Locate the cell with the specified text and output its (X, Y) center coordinate. 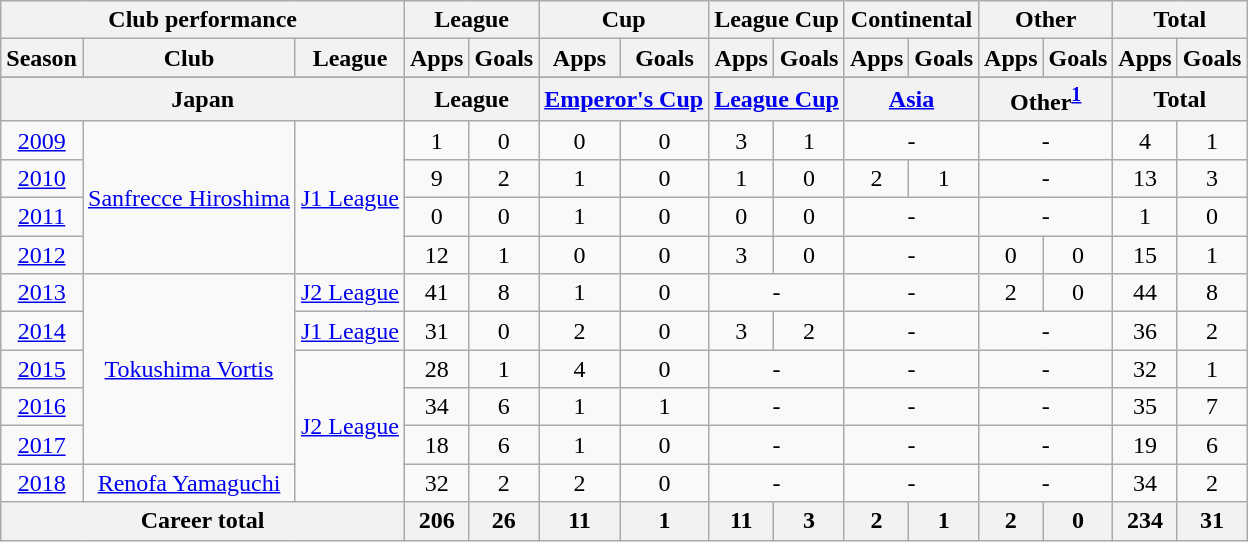
Other (1046, 20)
9 (437, 178)
7 (1212, 407)
28 (437, 369)
Continental (911, 20)
Tokushima Vortis (188, 369)
26 (504, 521)
35 (1145, 407)
2015 (42, 369)
2011 (42, 217)
2014 (42, 331)
Asia (911, 100)
Cup (624, 20)
234 (1145, 521)
2018 (42, 483)
Career total (203, 521)
2017 (42, 445)
Japan (203, 100)
Club (188, 58)
13 (1145, 178)
206 (437, 521)
Emperor's Cup (624, 100)
44 (1145, 293)
36 (1145, 331)
15 (1145, 255)
41 (437, 293)
12 (437, 255)
2016 (42, 407)
Sanfrecce Hiroshima (188, 197)
2013 (42, 293)
Renofa Yamaguchi (188, 483)
2012 (42, 255)
19 (1145, 445)
Club performance (203, 20)
2010 (42, 178)
2009 (42, 140)
Season (42, 58)
Other1 (1046, 100)
18 (437, 445)
